Return [x, y] of the center of cell containing provided text 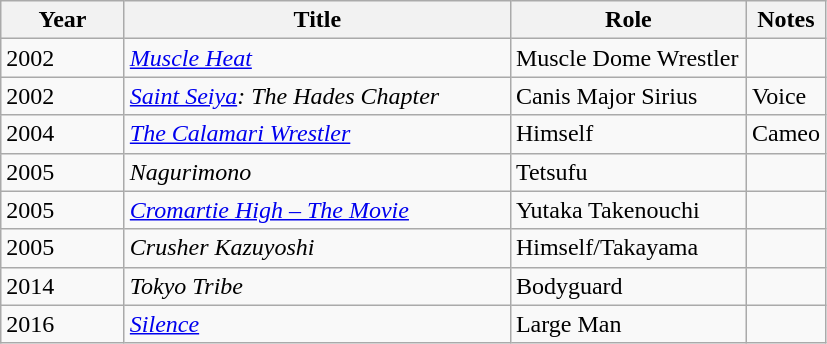
Tokyo Tribe [317, 286]
Muscle Dome Wrestler [628, 58]
Cameo [786, 134]
Voice [786, 96]
Role [628, 20]
2004 [63, 134]
Year [63, 20]
Nagurimono [317, 172]
Tetsufu [628, 172]
Saint Seiya: The Hades Chapter [317, 96]
Large Man [628, 324]
2014 [63, 286]
Canis Major Sirius [628, 96]
Silence [317, 324]
Crusher Kazuyoshi [317, 248]
Himself [628, 134]
Muscle Heat [317, 58]
Yutaka Takenouchi [628, 210]
2016 [63, 324]
Cromartie High – The Movie [317, 210]
Notes [786, 20]
Title [317, 20]
Bodyguard [628, 286]
The Calamari Wrestler [317, 134]
Himself/Takayama [628, 248]
